Return the (X, Y) coordinate for the center point of the cell that contains the specified text.  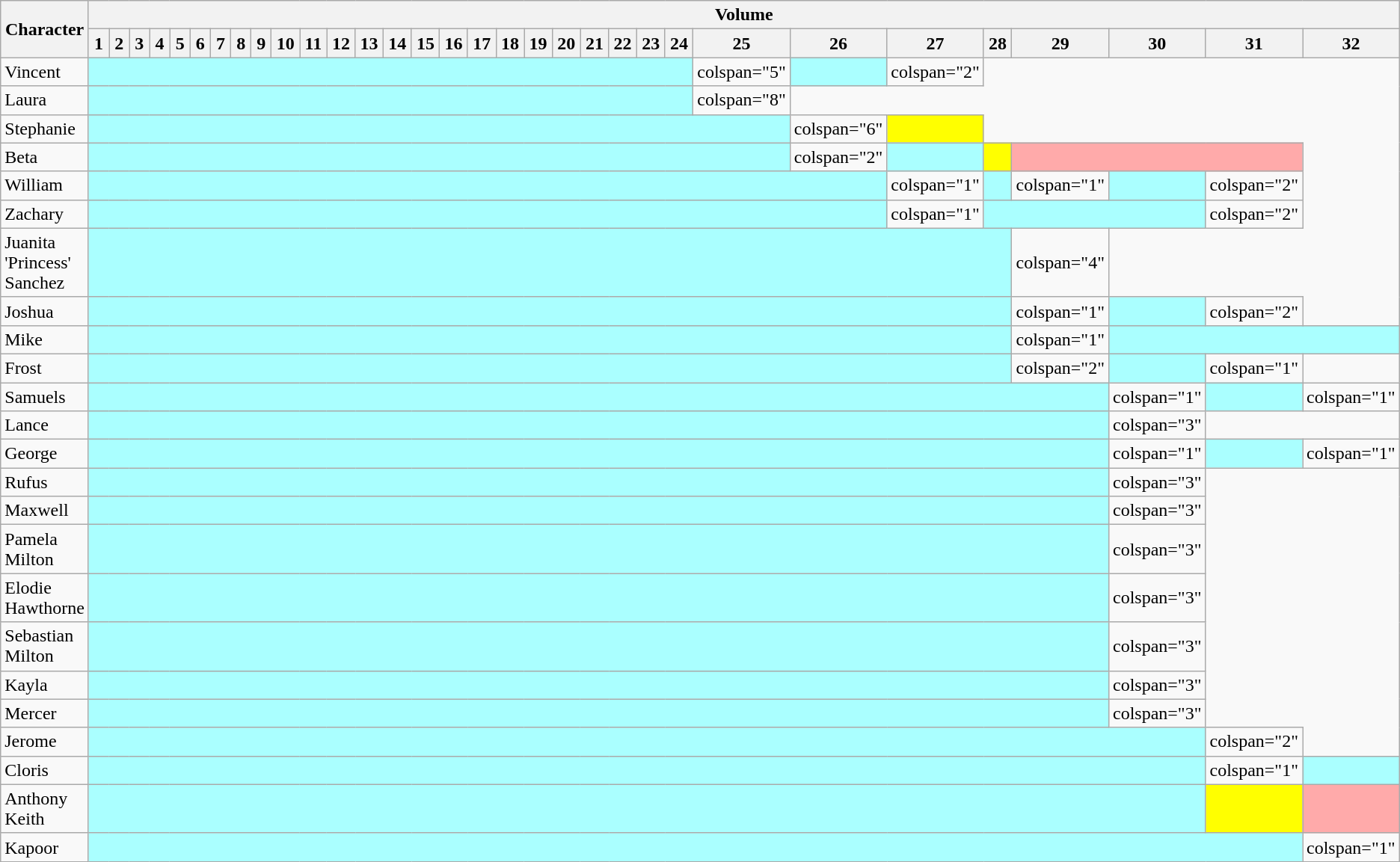
Character (45, 29)
5 (179, 43)
Elodie Hawthorne (45, 598)
Joshua (45, 311)
28 (998, 43)
14 (397, 43)
1 (99, 43)
colspan="4" (1060, 262)
Kayla (45, 685)
26 (838, 43)
2 (120, 43)
Jerome (45, 742)
Juanita 'Princess' Sanchez (45, 262)
21 (595, 43)
Samuels (45, 397)
9 (262, 43)
colspan="5" (742, 72)
colspan="8" (742, 100)
17 (482, 43)
30 (1157, 43)
Anthony Keith (45, 809)
22 (623, 43)
William (45, 185)
4 (160, 43)
Laura (45, 100)
Stephanie (45, 129)
Zachary (45, 214)
Beta (45, 157)
19 (538, 43)
Volume (743, 15)
16 (454, 43)
Frost (45, 368)
Rufus (45, 482)
colspan="6" (838, 129)
8 (241, 43)
Pamela Milton (45, 549)
Vincent (45, 72)
Mercer (45, 713)
13 (369, 43)
12 (341, 43)
29 (1060, 43)
27 (936, 43)
25 (742, 43)
George (45, 454)
6 (200, 43)
24 (679, 43)
23 (651, 43)
Sebastian Milton (45, 646)
Lance (45, 425)
Kapoor (45, 847)
Maxwell (45, 511)
Cloris (45, 770)
31 (1254, 43)
15 (426, 43)
3 (139, 43)
32 (1351, 43)
11 (314, 43)
7 (220, 43)
18 (510, 43)
10 (286, 43)
Mike (45, 339)
20 (566, 43)
